Output the [x, y] coordinate of the center of the cell containing the given text.  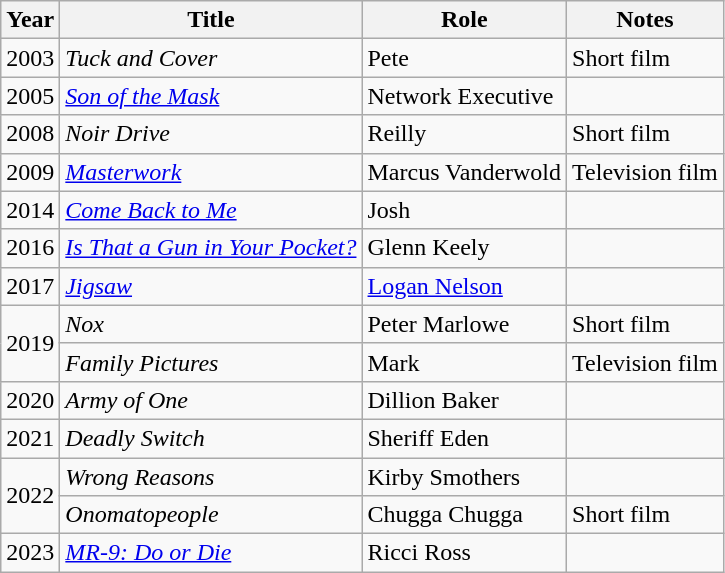
2014 [30, 210]
2016 [30, 248]
Marcus Vanderwold [464, 172]
Army of One [211, 400]
Deadly Switch [211, 438]
Year [30, 20]
Kirby Smothers [464, 477]
Masterwork [211, 172]
Sheriff Eden [464, 438]
Glenn Keely [464, 248]
Dillion Baker [464, 400]
2019 [30, 343]
Logan Nelson [464, 286]
Josh [464, 210]
2009 [30, 172]
Son of the Mask [211, 96]
Chugga Chugga [464, 515]
Pete [464, 58]
Notes [646, 20]
Peter Marlowe [464, 324]
2022 [30, 496]
Ricci Ross [464, 553]
MR-9: Do or Die [211, 553]
2023 [30, 553]
2021 [30, 438]
Tuck and Cover [211, 58]
Come Back to Me [211, 210]
Network Executive [464, 96]
2017 [30, 286]
Jigsaw [211, 286]
2005 [30, 96]
Title [211, 20]
Onomatopeople [211, 515]
2003 [30, 58]
Noir Drive [211, 134]
Wrong Reasons [211, 477]
2008 [30, 134]
Role [464, 20]
Reilly [464, 134]
Family Pictures [211, 362]
Nox [211, 324]
Mark [464, 362]
Is That a Gun in Your Pocket? [211, 248]
2020 [30, 400]
